Return the [X, Y] coordinate for the center point of the cell that contains the specified text.  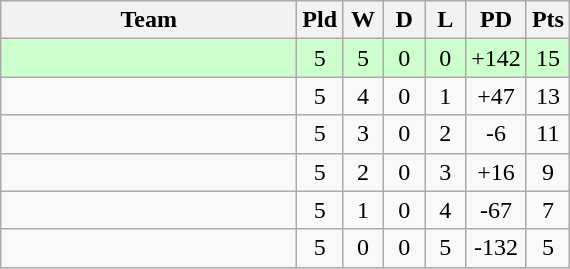
7 [548, 210]
13 [548, 96]
-6 [496, 134]
+16 [496, 172]
9 [548, 172]
Team [149, 20]
11 [548, 134]
Pts [548, 20]
L [446, 20]
Pld [320, 20]
-132 [496, 248]
+47 [496, 96]
-67 [496, 210]
D [404, 20]
15 [548, 58]
W [364, 20]
+142 [496, 58]
PD [496, 20]
